Return [x, y] of the center of cell containing provided text 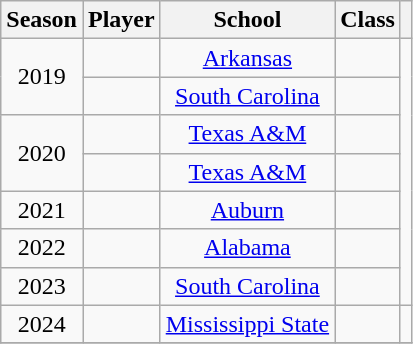
Mississippi State [247, 324]
2024 [42, 324]
2019 [42, 77]
Arkansas [247, 58]
2020 [42, 153]
2022 [42, 248]
School [247, 20]
Auburn [247, 210]
Alabama [247, 248]
2021 [42, 210]
Season [42, 20]
2023 [42, 286]
Class [368, 20]
Player [121, 20]
